Scan for the cell matching the given text and deliver its (X, Y) coordinate at center. 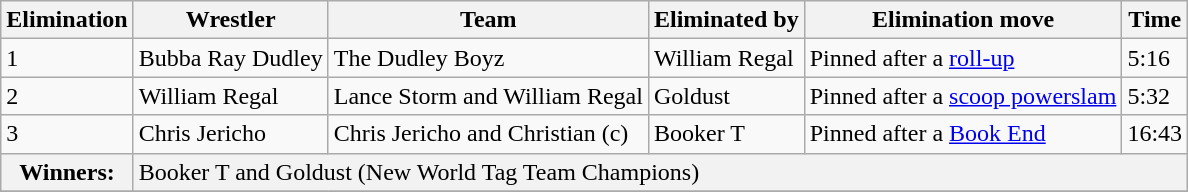
Time (1155, 20)
Bubba Ray Dudley (230, 58)
5:16 (1155, 58)
Goldust (726, 96)
Pinned after a roll-up (963, 58)
Pinned after a scoop powerslam (963, 96)
Team (488, 20)
16:43 (1155, 134)
3 (67, 134)
Wrestler (230, 20)
Lance Storm and William Regal (488, 96)
Booker T and Goldust (New World Tag Team Champions) (660, 172)
The Dudley Boyz (488, 58)
Chris Jericho and Christian (c) (488, 134)
2 (67, 96)
Chris Jericho (230, 134)
Winners: (67, 172)
Booker T (726, 134)
Elimination move (963, 20)
Pinned after a Book End (963, 134)
1 (67, 58)
5:32 (1155, 96)
Elimination (67, 20)
Eliminated by (726, 20)
